Search for the cell housing the specified text and yield its [X, Y] center coordinate. 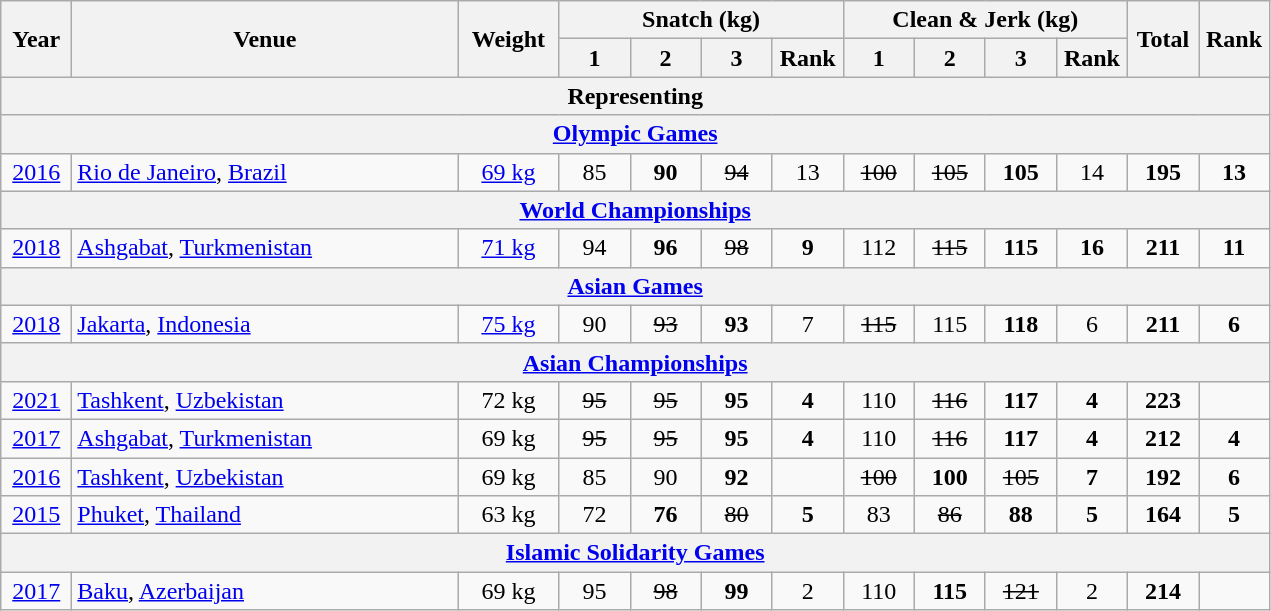
Representing [636, 96]
92 [736, 477]
99 [736, 591]
Total [1162, 39]
Rio de Janeiro, Brazil [265, 172]
112 [878, 248]
212 [1162, 438]
118 [1020, 324]
9 [808, 248]
214 [1162, 591]
223 [1162, 400]
72 kg [508, 400]
Weight [508, 39]
Asian Games [636, 286]
88 [1020, 515]
2015 [36, 515]
72 [594, 515]
16 [1092, 248]
Asian Championships [636, 362]
Venue [265, 39]
Olympic Games [636, 134]
Phuket, Thailand [265, 515]
2021 [36, 400]
Snatch (kg) [701, 20]
195 [1162, 172]
63 kg [508, 515]
Jakarta, Indonesia [265, 324]
83 [878, 515]
World Championships [636, 210]
Islamic Solidarity Games [636, 553]
86 [950, 515]
14 [1092, 172]
Clean & Jerk (kg) [985, 20]
76 [666, 515]
192 [1162, 477]
96 [666, 248]
71 kg [508, 248]
164 [1162, 515]
Year [36, 39]
80 [736, 515]
121 [1020, 591]
Baku, Azerbaijan [265, 591]
75 kg [508, 324]
11 [1234, 248]
